Provide the (X, Y) coordinate of the cell's center where the given text is located.  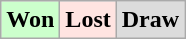
Draw (150, 20)
Lost (88, 20)
Won (30, 20)
